Find where the given text appears and provide that cell's center as (x, y) coordinate. 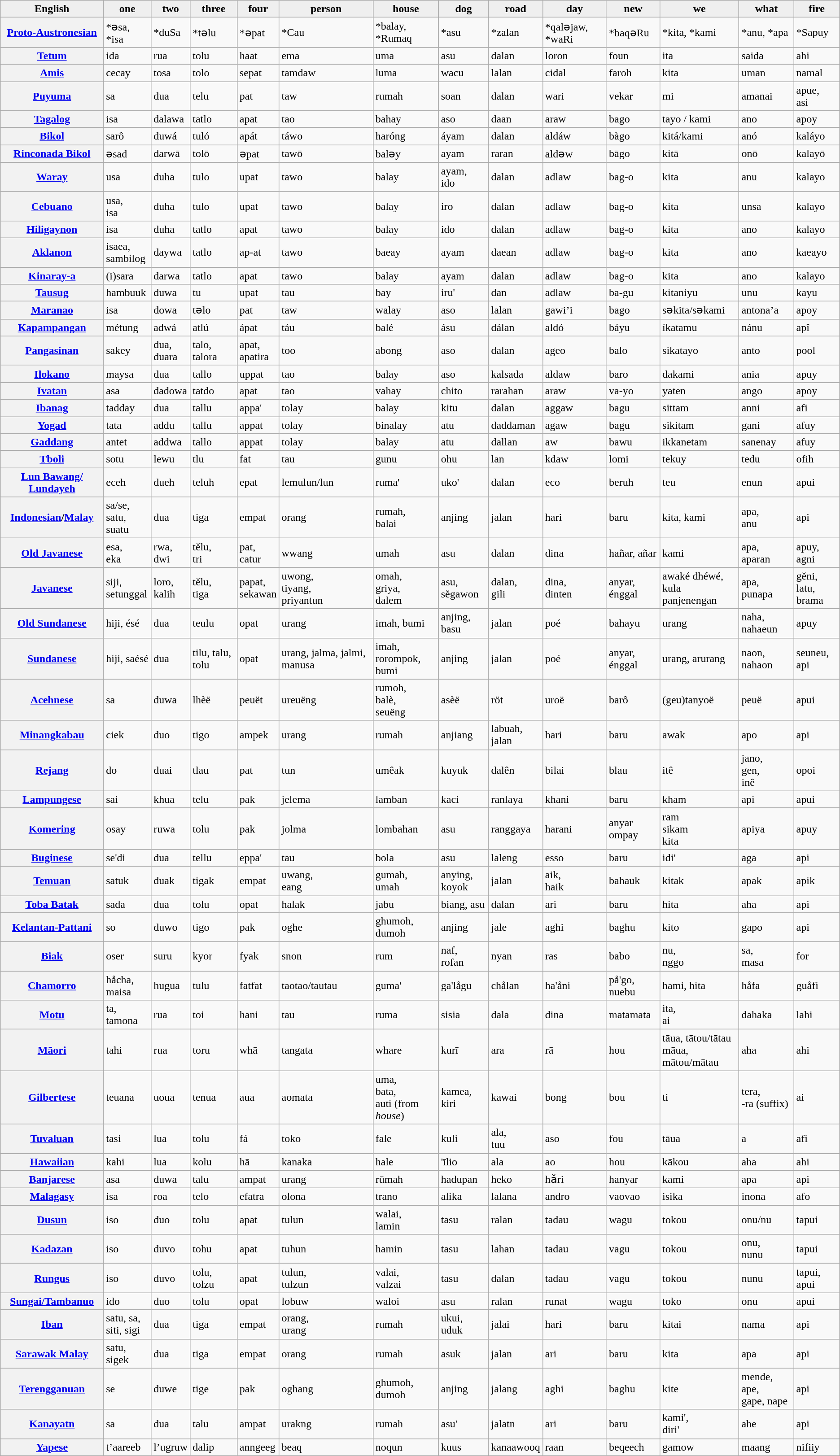
appa' (258, 408)
lemulun/lun (326, 483)
hale (406, 1162)
lomi (633, 459)
tahi (127, 1050)
hita (700, 904)
tera,-ra (suffix) (766, 1097)
apak (766, 881)
Sarawak Malay (52, 1354)
tun (326, 770)
anying,koyok (464, 881)
apî (817, 327)
bay (406, 293)
kitā (700, 154)
ikkanetam (700, 442)
kaláyo (817, 136)
tāua, tātou/tātaumāua, mātou/mātau (700, 1050)
Tagalog (52, 119)
ahe (766, 1424)
bawu (633, 442)
ema (326, 56)
apiya (766, 828)
duwá (171, 136)
agaw (574, 425)
tuhun (326, 1249)
lahan (516, 1249)
three (214, 9)
ciek (127, 735)
unsa (766, 206)
bahay (406, 119)
aggaw (574, 408)
roa (171, 1197)
esso (574, 858)
*asu (464, 32)
teulu (214, 623)
antet (127, 442)
tangata (326, 1050)
ohu (464, 459)
dua,duara (171, 351)
idi' (700, 858)
hugua (171, 986)
chålan (516, 986)
sikatayo (700, 351)
ásu (464, 327)
English (52, 9)
uoua (171, 1097)
Gaddang (52, 442)
'īlio (464, 1162)
táu (326, 327)
rūmah (406, 1179)
a (766, 1138)
uroë (574, 700)
tu (214, 293)
khani (574, 799)
nunu (766, 1278)
ita,ai (700, 1015)
kita, kami (700, 518)
asu,sĕgawon (464, 588)
halak (326, 904)
laleng (516, 858)
sisia (464, 1015)
anó (766, 136)
lhèë (214, 700)
daywa (171, 252)
Lun Bawang/ Lundayeh (52, 483)
pat,catur (258, 553)
kami',diri' (700, 1424)
kitá/kami (700, 136)
apat,apatira (258, 351)
onu (766, 1301)
dalip (214, 1447)
(i)sara (127, 276)
hadupan (464, 1179)
addu (171, 425)
på'go, nuebu (633, 986)
balé (406, 327)
Rejang (52, 770)
tata (127, 425)
isaea,sambilog (127, 252)
t’aareeb (127, 1447)
nama (766, 1324)
opoi (817, 770)
chito (464, 391)
bong (574, 1097)
Hiligaynon (52, 229)
soan (464, 96)
gapo (766, 928)
Māori (52, 1050)
loron (574, 56)
Kelantan-Pattani (52, 928)
ampek (258, 735)
apát (258, 136)
uppat (258, 374)
ramsikamkita (700, 828)
kamea,kiri (464, 1097)
eco (574, 483)
bilai (574, 770)
kuus (464, 1447)
beqeech (633, 1447)
sittam (700, 408)
uma,bata,auti (from house) (406, 1097)
Old Sundanese (52, 623)
dog (464, 9)
runat (574, 1301)
Lampungese (52, 799)
Waray (52, 177)
hani (258, 1015)
awaké dhéwé,kula panjenengan (700, 588)
kaci (464, 799)
foun (633, 56)
kurī (464, 1050)
apa,punapa (766, 588)
itê (700, 770)
kham (700, 799)
lewu (171, 459)
whare (406, 1050)
Terengganuan (52, 1389)
peuët (258, 700)
báyu (633, 327)
kahi (127, 1162)
jelema (326, 799)
Cebuano (52, 206)
dallan (516, 442)
nu,nggo (700, 956)
so (127, 928)
Kanayatn (52, 1424)
Kapampangan (52, 327)
əsad (127, 154)
uko' (464, 483)
se'di (127, 858)
tigak (214, 881)
hiji, ésé (127, 623)
isika (700, 1197)
telo (214, 1197)
labuah,jalan (516, 735)
rumoh,balè,seuëng (406, 700)
toi (214, 1015)
Chamorro (52, 986)
Kadazan (52, 1249)
rā (574, 1050)
tatdo (214, 391)
ta,tamona (127, 1015)
tāua (700, 1138)
guma' (406, 986)
vahay (406, 391)
babo (633, 956)
*zalan (516, 32)
bou (633, 1097)
kdaw (574, 459)
tawō (326, 154)
ageo (574, 351)
hanyar (633, 1179)
duak (171, 881)
kalsada (516, 374)
tayo / kami (700, 119)
dina,dinten (574, 588)
peuë (766, 700)
tapui,apui (817, 1278)
Dusun (52, 1220)
ai (817, 1097)
bola (406, 858)
duwe (171, 1389)
mi (700, 96)
*anu, *apa (766, 32)
naon, nahaon (766, 658)
daean (516, 252)
áyam (464, 136)
lan (516, 459)
gumah,umah (406, 881)
tĕlu,tri (214, 553)
harani (574, 828)
tasi (127, 1138)
(geu)tanyoë (700, 700)
kitaniyu (700, 293)
imah,rorompok, bumi (406, 658)
təlo (214, 310)
oser (127, 956)
dakami (700, 374)
asuk (464, 1354)
kite (700, 1389)
Buginese (52, 858)
epat (258, 483)
ida (127, 56)
hambuuk (127, 293)
hā (258, 1162)
ruma (406, 1015)
atlú (214, 327)
imah, bumi (406, 623)
*qaləjaw, *waRi (574, 32)
Motu (52, 1015)
adwá (171, 327)
kitu (464, 408)
gawi’i (574, 310)
uwang,eang (326, 881)
osay (127, 828)
fatfat (258, 986)
khua (171, 799)
saida (766, 56)
barô (633, 700)
ras (574, 956)
urang, jalma, jalmi, manusa (326, 658)
andro (574, 1197)
táwo (326, 136)
Sundanese (52, 658)
usa (127, 177)
anjiang (464, 735)
Toba Batak (52, 904)
tulun (326, 1220)
for (817, 956)
anu (766, 177)
anjing, basu (464, 623)
tuló (214, 136)
siji,setunggal (127, 588)
fire (817, 9)
trano (406, 1197)
Iban (52, 1324)
lobuw (326, 1301)
apue,asi (817, 96)
matamata (633, 1015)
sada (127, 904)
jale (516, 928)
umah (406, 553)
raran (516, 154)
sikitam (700, 425)
orang,urang (326, 1324)
snon (326, 956)
vekar (633, 96)
dálan (516, 327)
håcha,maisa (127, 986)
aldó (574, 327)
asu' (464, 1424)
lombahan (406, 828)
ap-at (258, 252)
umêak (406, 770)
*kita, *kami (700, 32)
uma (406, 56)
ti (700, 1097)
dalên (516, 770)
awak (700, 735)
ha'åni (574, 986)
loro,kalih (171, 588)
teu (700, 483)
usa,isa (127, 206)
rarahan (516, 391)
satuk (127, 881)
apa,anu (766, 518)
íkatamu (700, 327)
kanaka (326, 1162)
tĕlu,tiga (214, 588)
*əpat (258, 32)
ala,tuu (516, 1138)
métung (127, 327)
*baqəRu (633, 32)
kawai (516, 1097)
ruwa (171, 828)
sai (127, 799)
we (700, 9)
jalai (516, 1324)
dahaka (766, 1015)
rumah,balai (406, 518)
ayam,ido (464, 177)
two (171, 9)
hǎri (574, 1179)
urang, arurang (700, 658)
aik,haik (574, 881)
afo (817, 1197)
ania (766, 374)
omah,griya,dalem (406, 588)
Yogad (52, 425)
rum (406, 956)
do (127, 770)
kitak (700, 881)
eppa' (258, 858)
one (127, 9)
aldáw (574, 136)
fou (633, 1138)
tolō (214, 154)
daddaman (516, 425)
ápat (258, 327)
Tboli (52, 459)
beaq (326, 1447)
inona (766, 1197)
raan (574, 1447)
Pangasinan (52, 351)
jano, gen, inê (766, 770)
naha, nahaeun (766, 623)
sotu (127, 459)
tulu (214, 986)
bàgo (633, 136)
wari (574, 96)
tlu (214, 459)
addwa (171, 442)
röt (516, 700)
toru (214, 1050)
kito (700, 928)
tekuy (700, 459)
Gilbertese (52, 1097)
beruh (633, 483)
biang, asu (464, 904)
walay (406, 310)
håfa (766, 986)
hami, hita (700, 986)
wacu (464, 73)
bāgo (633, 154)
va-yo (633, 391)
Temuan (52, 881)
tedu (766, 459)
maysa (127, 374)
onu,nunu (766, 1249)
lalana (516, 1197)
ga'lågu (464, 986)
sanenay (766, 442)
darwa (171, 276)
Proto-Austronesian (52, 32)
urakng (326, 1424)
luma (406, 73)
blau (633, 770)
ureuëng (326, 700)
Ivatan (52, 391)
Komering (52, 828)
dueh (171, 483)
Rinconada Bikol (52, 154)
aga (766, 858)
pool (817, 351)
*əsa, *isa (127, 32)
heko (516, 1179)
apuy,agni (817, 553)
apik (817, 881)
fat (258, 459)
day (574, 9)
dowa (171, 310)
tosa (171, 73)
Javanese (52, 588)
kolu (214, 1162)
iru' (464, 293)
anyarompay (633, 828)
Amis (52, 73)
road (516, 9)
kalayō (817, 154)
seuneu, api (817, 658)
esa,eka (127, 553)
Tuvaluan (52, 1138)
tilu, talu, tolu (214, 658)
gamow (700, 1447)
vaovao (633, 1197)
dadowa (171, 391)
Acehnese (52, 700)
se (127, 1389)
kuyuk (464, 770)
naf,rofan (464, 956)
Minangkabau (52, 735)
kyor (214, 956)
Sungai/Tambanuo (52, 1301)
enun (766, 483)
maang (766, 1447)
Hawaiian (52, 1162)
binalay (406, 425)
haróng (406, 136)
namal (817, 73)
dalan,gili (516, 588)
Malagasy (52, 1197)
Yapese (52, 1447)
ruma' (406, 483)
antona’a (766, 310)
bahauk (633, 881)
abong (406, 351)
sakey (127, 351)
aua (258, 1097)
*təlu (214, 32)
Ilokano (52, 374)
gĕni,latu,brama (817, 588)
aomata (326, 1097)
jalang (516, 1389)
sa,masa (766, 956)
iro (464, 206)
kayu (817, 293)
four (258, 9)
teluh (214, 483)
hiji, saésé (127, 658)
tolu,tolzu (214, 1278)
new (633, 9)
anngeeg (258, 1447)
tohu (214, 1249)
aldaw (574, 374)
Kinaray-a (52, 276)
aw (574, 442)
balo (633, 351)
cidal (574, 73)
what (766, 9)
jalatn (516, 1424)
baeay (406, 252)
ao (574, 1162)
ango (766, 391)
ara (516, 1050)
teuana (127, 1097)
apo (766, 735)
anni (766, 408)
fale (406, 1138)
tellu (214, 858)
ranlaya (516, 799)
person (326, 9)
baləy (406, 154)
kaeayo (817, 252)
hamin (406, 1249)
səkita/səkami (700, 310)
asèë (464, 700)
house (406, 9)
haat (258, 56)
fyak (258, 956)
cecay (127, 73)
eceh (127, 483)
tige (214, 1389)
oghang (326, 1389)
nyan (516, 956)
ala (516, 1162)
hañar, añar (633, 553)
dan (516, 293)
papat,sekawan (258, 588)
*duSa (171, 32)
amanai (766, 96)
sarô (127, 136)
kitai (700, 1324)
ba-gu (633, 293)
ofih (817, 459)
taotao/tautau (326, 986)
əpat (258, 154)
anto (766, 351)
fá (258, 1138)
ranggaya (516, 828)
valai,valzai (406, 1278)
noqun (406, 1447)
*Cau (326, 32)
ita (700, 56)
aldəw (574, 154)
onu/nu (766, 1220)
Maranao (52, 310)
Tetum (52, 56)
lahi (817, 1015)
tadday (127, 408)
satu,sigek (127, 1354)
yaten (700, 391)
dalawa (171, 119)
Tausug (52, 293)
Puyuma (52, 96)
sepat (258, 73)
too (326, 351)
olona (326, 1197)
waloi (406, 1301)
tenua (214, 1097)
tolo (214, 73)
Biak (52, 956)
*balay, *Rumaq (406, 32)
uman (766, 73)
duwo (171, 928)
oghe (326, 928)
jolma (326, 828)
nifiiy (817, 1447)
guåfi (817, 986)
darwā (171, 154)
l’ugruw (171, 1447)
duai (171, 770)
talo,talora (214, 351)
Indonesian/Malay (52, 518)
whā (258, 1050)
efatra (258, 1197)
satu, sa,siti, sigi (127, 1324)
kanaawooq (516, 1447)
baro (633, 374)
tulun,tulzun (326, 1278)
Aklanon (52, 252)
rwa,dwi (171, 553)
alika (464, 1197)
dala (516, 1015)
nánu (766, 327)
tlau (214, 770)
walai,lamin (406, 1220)
jabu (406, 904)
faroh (633, 73)
Rungus (52, 1278)
tamdaw (326, 73)
uwong,tiyang,priyantun (326, 588)
gani (766, 425)
*Sapuy (817, 32)
mende, ape,gape, nape (766, 1389)
bahayu (633, 623)
unu (766, 293)
daan (516, 119)
wwang (326, 553)
ukui,uduk (464, 1324)
gunu (406, 459)
kuli (464, 1138)
Ibanag (52, 408)
lamban (406, 799)
onō (766, 154)
apa,aparan (766, 553)
kākou (700, 1162)
Banjarese (52, 1179)
sa/se,satu,suatu (127, 518)
suru (171, 956)
Old Javanese (52, 553)
Bikol (52, 136)
